Return (X, Y) of the center of cell containing provided text 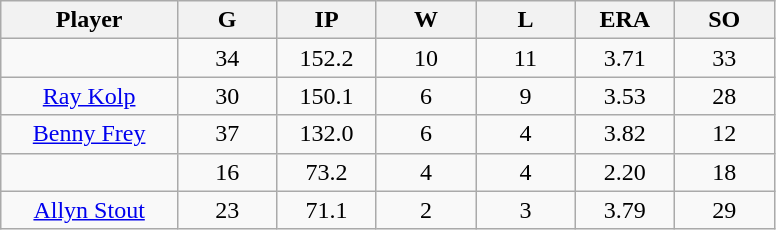
3.79 (624, 210)
73.2 (326, 172)
71.1 (326, 210)
3.53 (624, 96)
ERA (624, 20)
34 (226, 58)
3.82 (624, 134)
L (526, 20)
18 (724, 172)
37 (226, 134)
2 (426, 210)
150.1 (326, 96)
30 (226, 96)
SO (724, 20)
9 (526, 96)
Player (90, 20)
Benny Frey (90, 134)
33 (724, 58)
G (226, 20)
11 (526, 58)
Allyn Stout (90, 210)
3 (526, 210)
3.71 (624, 58)
132.0 (326, 134)
29 (724, 210)
152.2 (326, 58)
W (426, 20)
12 (724, 134)
IP (326, 20)
28 (724, 96)
16 (226, 172)
Ray Kolp (90, 96)
10 (426, 58)
23 (226, 210)
2.20 (624, 172)
